Find where the given text appears and provide that cell's center as (X, Y) coordinate. 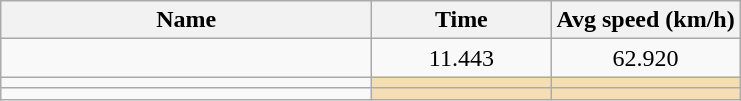
Avg speed (km/h) (646, 20)
Name (186, 20)
Time (462, 20)
62.920 (646, 58)
11.443 (462, 58)
